Return the (x, y) coordinate for the center point of the cell that contains the specified text.  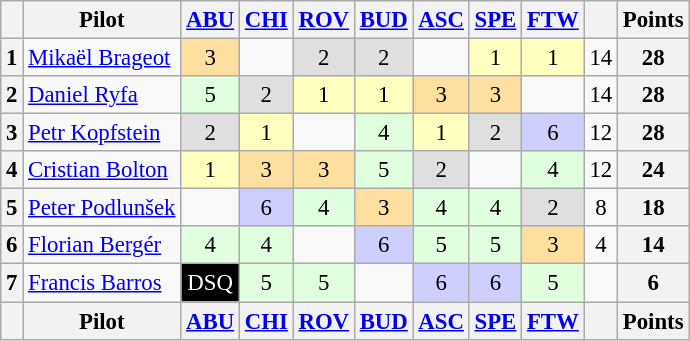
Daniel Ryfa (102, 95)
Cristian Bolton (102, 170)
24 (654, 170)
Mikaël Brageot (102, 58)
8 (600, 208)
Florian Bergér (102, 245)
Petr Kopfstein (102, 133)
Peter Podlunšek (102, 208)
7 (12, 283)
Francis Barros (102, 283)
DSQ (210, 283)
18 (654, 208)
